Return the [x, y] coordinate for the center point of the cell that contains the specified text.  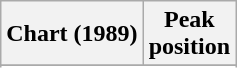
Chart (1989) [72, 34]
Peakposition [189, 34]
